Identify which cell holds the provided text, then report its (x, y) central coordinate. 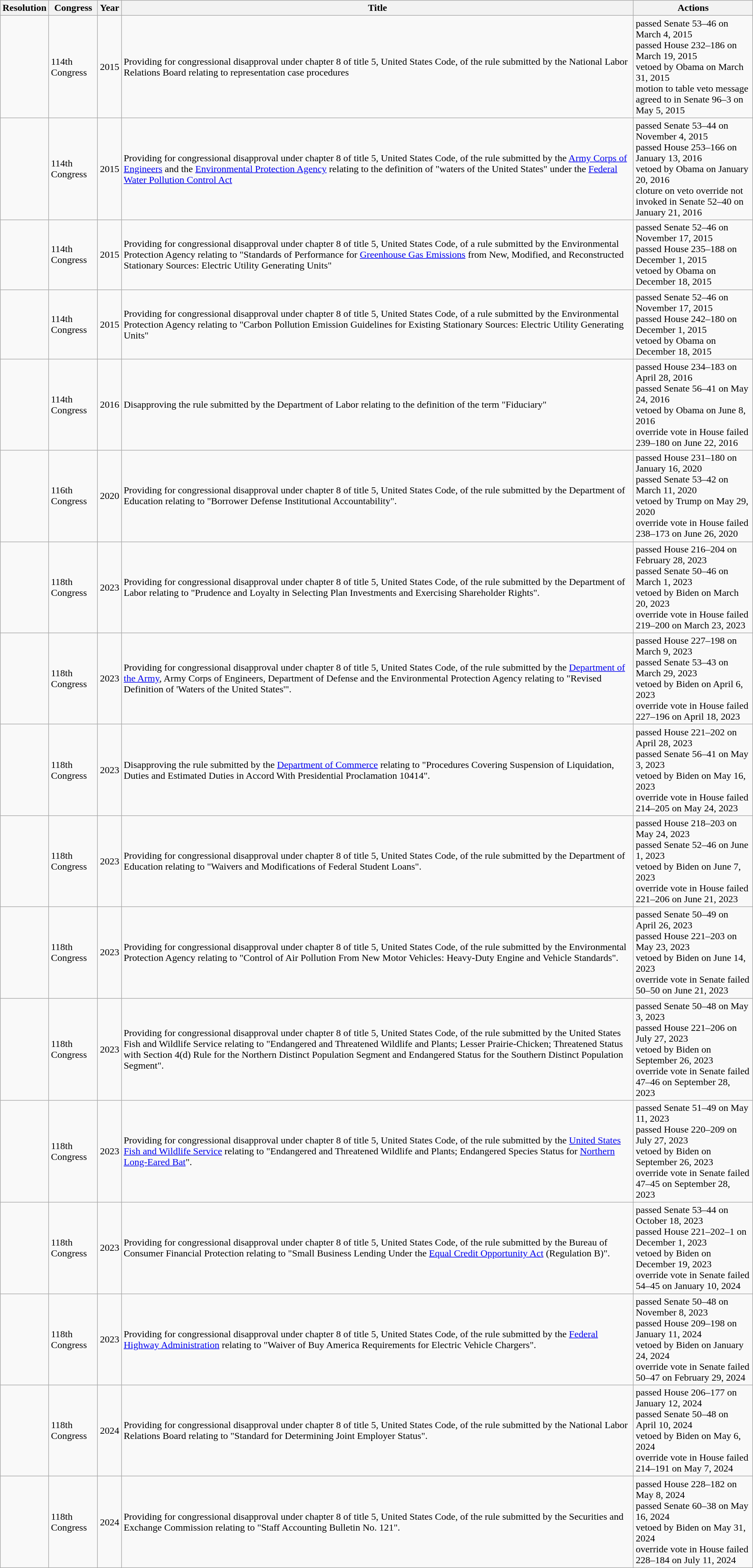
passed Senate 52–46 on November 17, 2015passed House 242–180 on December 1, 2015vetoed by Obama on December 18, 2015 (693, 324)
Disapproving the rule submitted by the Department of Labor relating to the definition of the term "Fiduciary" (377, 404)
passed Senate 52–46 on November 17, 2015passed House 235–188 on December 1, 2015vetoed by Obama on December 18, 2015 (693, 255)
Actions (693, 8)
116th Congress (73, 496)
Year (109, 8)
2016 (109, 404)
Resolution (25, 8)
2020 (109, 496)
Title (377, 8)
Congress (73, 8)
